From the cell containing the given text, extract its center point as (X, Y) coordinate. 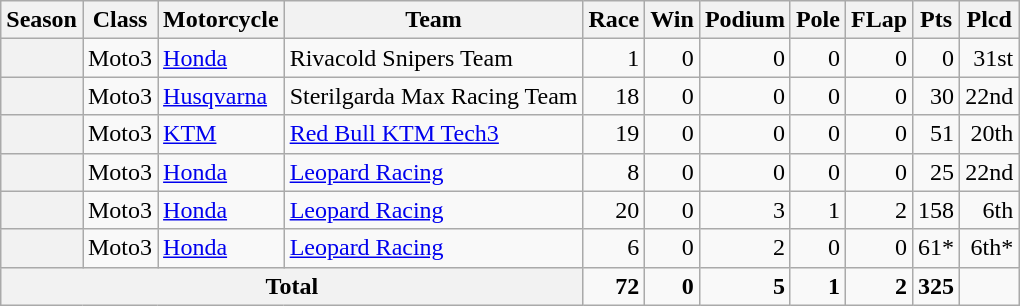
Race (614, 20)
8 (614, 172)
19 (614, 134)
Red Bull KTM Tech3 (434, 134)
6th (990, 210)
30 (936, 96)
20 (614, 210)
KTM (222, 134)
325 (936, 286)
51 (936, 134)
6 (614, 248)
Pts (936, 20)
20th (990, 134)
Plcd (990, 20)
Class (120, 20)
25 (936, 172)
Podium (744, 20)
158 (936, 210)
Rivacold Snipers Team (434, 58)
FLap (878, 20)
18 (614, 96)
72 (614, 286)
3 (744, 210)
Win (672, 20)
6th* (990, 248)
5 (744, 286)
Total (292, 286)
Season (42, 20)
31st (990, 58)
61* (936, 248)
Motorcycle (222, 20)
Sterilgarda Max Racing Team (434, 96)
Team (434, 20)
Husqvarna (222, 96)
Pole (818, 20)
